Capture the cell that displays the provided text and extract its (X, Y) central coordinate. 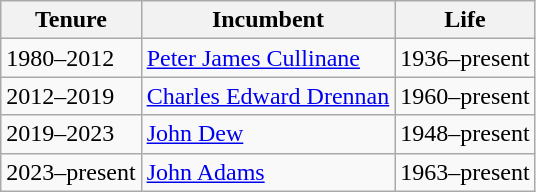
2023–present (71, 172)
Life (465, 20)
Peter James Cullinane (268, 58)
1948–present (465, 134)
Charles Edward Drennan (268, 96)
John Adams (268, 172)
1963–present (465, 172)
Incumbent (268, 20)
Tenure (71, 20)
John Dew (268, 134)
2012–2019 (71, 96)
2019–2023 (71, 134)
1936–present (465, 58)
1980–2012 (71, 58)
1960–present (465, 96)
